Scan for the cell matching the given text and deliver its (x, y) coordinate at center. 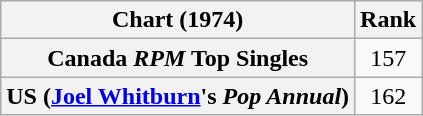
Rank (388, 20)
Canada RPM Top Singles (178, 58)
162 (388, 96)
157 (388, 58)
US (Joel Whitburn's Pop Annual) (178, 96)
Chart (1974) (178, 20)
